Provide the [x, y] coordinate of the cell's center where the given text is located.  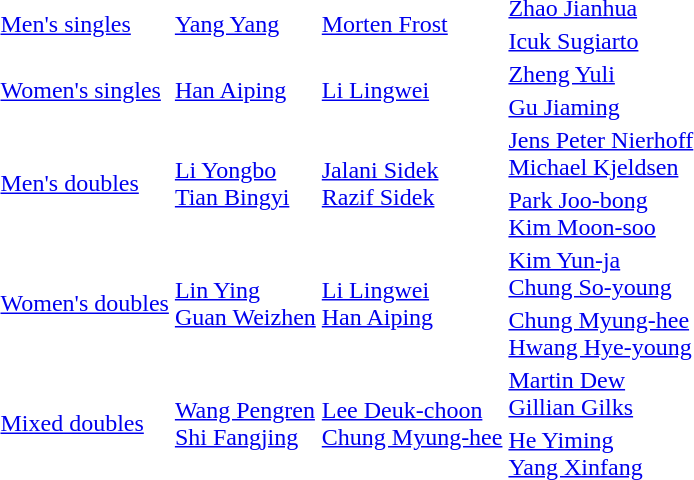
Jalani Sidek Razif Sidek [412, 184]
Lin Ying Guan Weizhen [245, 304]
Li Lingwei Han Aiping [412, 304]
Li Yongbo Tian Bingyi [245, 184]
Han Aiping [245, 90]
Li Lingwei [412, 90]
